Return [X, Y] of the center of cell containing provided text 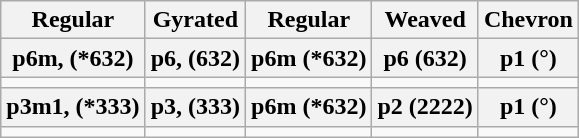
p3m1, (*333) [73, 107]
p6, (632) [195, 58]
p6m, (*632) [73, 58]
Weaved [425, 20]
Chevron [528, 20]
p6 (632) [425, 58]
p2 (2222) [425, 107]
p3, (333) [195, 107]
Gyrated [195, 20]
